Determine the (X, Y) coordinate at the center of the cell enclosing the given text.  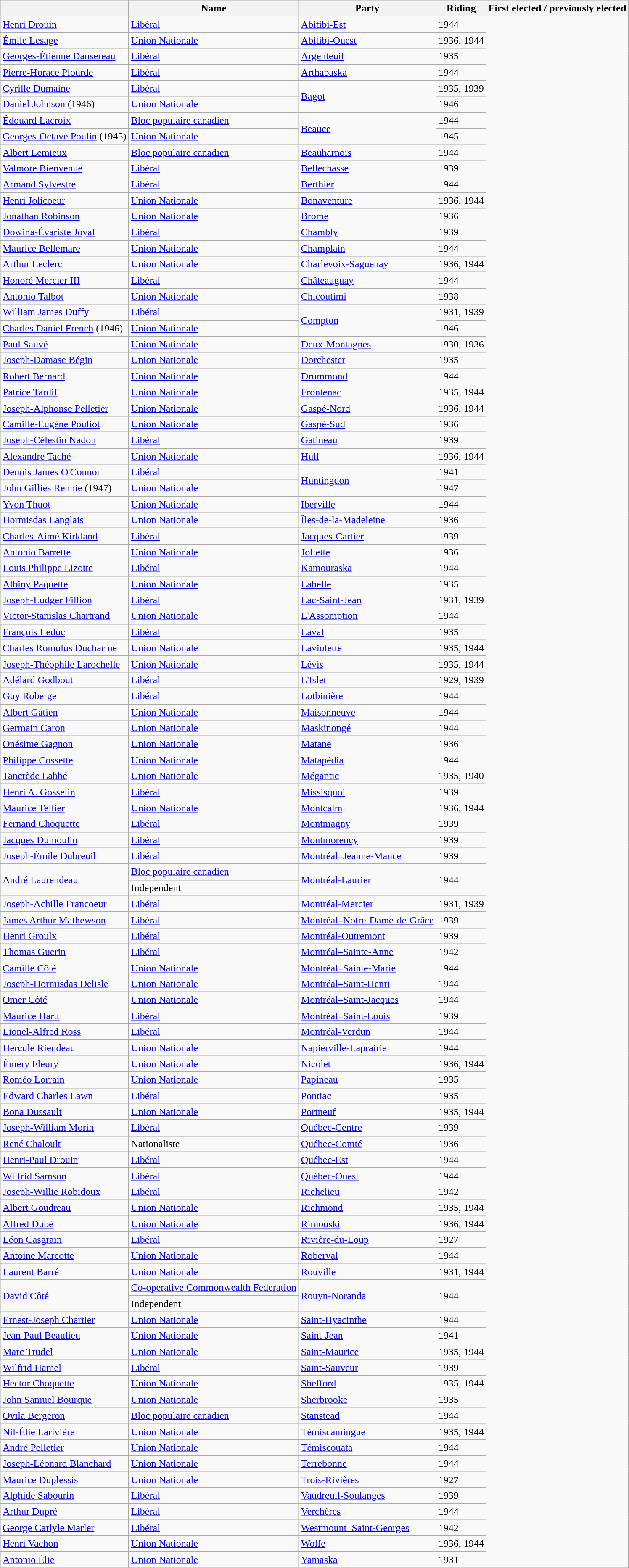
Saint-Jean (367, 1336)
Brome (367, 216)
Valmore Bienvenue (65, 168)
Hull (367, 456)
Trois-Rivières (367, 1479)
Richmond (367, 1208)
Québec-Centre (367, 1128)
Émery Fleury (65, 1064)
Guy Roberge (65, 696)
Bagot (367, 96)
Cyrille Dumaine (65, 88)
Émile Lesage (65, 40)
Kamouraska (367, 568)
Name (214, 8)
Montréal–Jeanne-Mance (367, 856)
Joseph-Alphonse Pelletier (65, 408)
Ernest-Joseph Chartier (65, 1320)
Louis Philippe Lizotte (65, 568)
Henri-Paul Drouin (65, 1160)
Edward Charles Lawn (65, 1096)
L'Islet (367, 680)
Montréal–Notre-Dame-de-Grâce (367, 920)
Tancrède Labbé (65, 776)
1947 (461, 488)
Yvon Thuot (65, 504)
Champlain (367, 248)
Huntingdon (367, 480)
Vaudreuil-Soulanges (367, 1496)
Alfred Dubé (65, 1224)
Joseph-Émile Dubreuil (65, 856)
Îles-de-la-Madeleine (367, 520)
Thomas Guerin (65, 952)
Abitibi-Est (367, 24)
George Carlyle Marler (65, 1528)
Victor-Stanislas Chartrand (65, 616)
Napierville-Laprairie (367, 1048)
Témiscamingue (367, 1431)
James Arthur Mathewson (65, 920)
Rivière-du-Loup (367, 1240)
Ovila Bergeron (65, 1415)
Antoine Marcotte (65, 1256)
Henri Drouin (65, 24)
John Gillies Rennie (1947) (65, 488)
1938 (461, 296)
1931 (461, 1560)
Dowina-Évariste Joyal (65, 232)
Daniel Johnson (1946) (65, 104)
Joseph-Willie Robidoux (65, 1192)
Berthier (367, 184)
Albert Lemieux (65, 152)
Québec-Est (367, 1160)
Joseph-Hormisdas Delisle (65, 984)
Nicolet (367, 1064)
Gaspé-Nord (367, 408)
Joseph-William Morin (65, 1128)
Roberval (367, 1256)
Honoré Mercier III (65, 280)
Arthabaska (367, 72)
Chambly (367, 232)
Philippe Cossette (65, 760)
L'Assomption (367, 616)
Joliette (367, 552)
Gatineau (367, 440)
Roméo Lorrain (65, 1080)
Montcalm (367, 808)
Co-operative Commonwealth Federation (214, 1288)
1930, 1936 (461, 344)
Joseph-Théophile Larochelle (65, 664)
Montréal–Saint-Jacques (367, 1000)
Bellechasse (367, 168)
Fernand Choquette (65, 824)
William James Duffy (65, 312)
Saint-Hyacinthe (367, 1320)
Wolfe (367, 1544)
Lac-Saint-Jean (367, 600)
Stanstead (367, 1415)
Iberville (367, 504)
Antonio Élie (65, 1560)
Charlevoix-Saguenay (367, 264)
Compton (367, 320)
Jacques-Cartier (367, 536)
Lionel-Alfred Ross (65, 1032)
Chicoutimi (367, 296)
Marc Trudel (65, 1352)
Nationaliste (214, 1144)
Rouyn-Noranda (367, 1296)
1935, 1940 (461, 776)
Joseph-Ludger Fillion (65, 600)
Montréal-Verdun (367, 1032)
1945 (461, 136)
Châteauguay (367, 280)
René Chaloult (65, 1144)
Onésime Gagnon (65, 744)
Témiscouata (367, 1447)
Camille Côté (65, 968)
Joseph-Célestin Nadon (65, 440)
Riding (461, 8)
Léon Casgrain (65, 1240)
Bonaventure (367, 200)
Drummond (367, 376)
Maurice Hartt (65, 1016)
Jonathan Robinson (65, 216)
Argenteuil (367, 56)
André Pelletier (65, 1447)
Montréal-Laurier (367, 880)
Maskinongé (367, 728)
Armand Sylvestre (65, 184)
Wilfrid Samson (65, 1176)
Lévis (367, 664)
Joseph-Damase Bégin (65, 360)
Laviolette (367, 648)
1935, 1939 (461, 88)
Abitibi-Ouest (367, 40)
Montréal-Mercier (367, 904)
Joseph-Léonard Blanchard (65, 1463)
Montmorency (367, 840)
Portneuf (367, 1112)
Shefford (367, 1384)
David Côté (65, 1296)
Hormisdas Langlais (65, 520)
Charles Romulus Ducharme (65, 648)
Robert Bernard (65, 376)
Beauce (367, 128)
Charles Daniel French (1946) (65, 328)
Pontiac (367, 1096)
Patrice Tardif (65, 392)
Rouville (367, 1272)
Montréal–Sainte-Anne (367, 952)
First elected / previously elected (558, 8)
Dorchester (367, 360)
Wilfrid Hamel (65, 1368)
Mégantic (367, 776)
Hercule Riendeau (65, 1048)
Montréal–Saint-Henri (367, 984)
Beauharnois (367, 152)
Laurent Barré (65, 1272)
Papineau (367, 1080)
Saint-Sauveur (367, 1368)
Sherbrooke (367, 1400)
Montmagny (367, 824)
Jacques Dumoulin (65, 840)
1929, 1939 (461, 680)
Georges-Étienne Dansereau (65, 56)
Adélard Godbout (65, 680)
Charles-Aimé Kirkland (65, 536)
François Leduc (65, 632)
Henri Vachon (65, 1544)
Albert Goudreau (65, 1208)
Antonio Barrette (65, 552)
Québec-Comté (367, 1144)
Henri Groulx (65, 936)
Richelieu (367, 1192)
Rimouski (367, 1224)
Omer Côté (65, 1000)
Maisonneuve (367, 712)
Labelle (367, 584)
Frontenac (367, 392)
Germain Caron (65, 728)
Pierre-Horace Plourde (65, 72)
Paul Sauvé (65, 344)
Gaspé-Sud (367, 424)
Alphide Sabourin (65, 1496)
Hector Choquette (65, 1384)
Albert Gatien (65, 712)
Henri A. Gosselin (65, 792)
Bona Dussault (65, 1112)
Québec-Ouest (367, 1176)
Maurice Tellier (65, 808)
Laval (367, 632)
Yamaska (367, 1560)
Édouard Lacroix (65, 120)
John Samuel Bourque (65, 1400)
1931, 1944 (461, 1272)
Montréal–Saint-Louis (367, 1016)
Arthur Leclerc (65, 264)
Montréal-Outremont (367, 936)
Saint-Maurice (367, 1352)
Jean-Paul Beaulieu (65, 1336)
André Laurendeau (65, 880)
Nil-Élie Larivière (65, 1431)
Party (367, 8)
Georges-Octave Poulin (1945) (65, 136)
Henri Jolicoeur (65, 200)
Albiny Paquette (65, 584)
Maurice Bellemare (65, 248)
Terrebonne (367, 1463)
Missisquoi (367, 792)
Joseph-Achille Francoeur (65, 904)
Matapédia (367, 760)
Verchères (367, 1512)
Deux-Montagnes (367, 344)
Matane (367, 744)
Montréal–Sainte-Marie (367, 968)
Lotbinière (367, 696)
Camille-Eugène Pouliot (65, 424)
Arthur Dupré (65, 1512)
Westmount–Saint-Georges (367, 1528)
Antonio Talbot (65, 296)
Dennis James O'Connor (65, 472)
Maurice Duplessis (65, 1479)
Alexandre Taché (65, 456)
